Return the (X, Y) coordinate for the center point of the cell that contains the specified text.  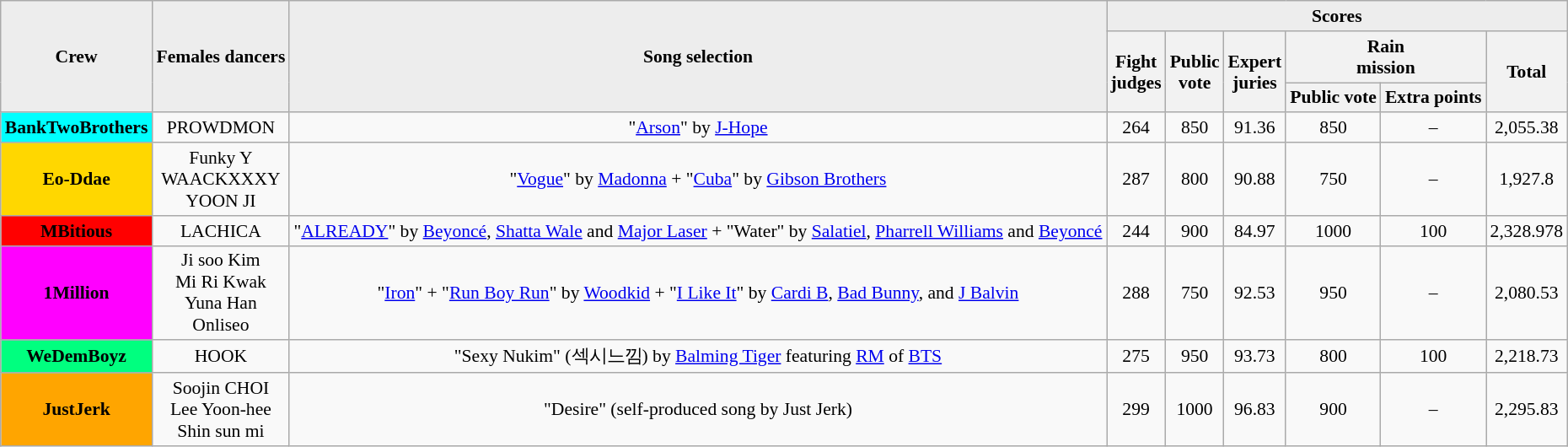
287 (1136, 179)
"Desire" (self-produced song by Just Jerk) (698, 410)
"Sexy Nukim" (섹시느낌) by Balming Tiger featuring RM of BTS (698, 358)
LACHICA (221, 231)
288 (1136, 293)
1,927.8 (1527, 179)
"Arson" by J-Hope (698, 128)
HOOK (221, 358)
Eo-Ddae (77, 179)
93.73 (1255, 358)
2,080.53 (1527, 293)
"Iron" + "Run Boy Run" by Woodkid + "I Like It" by Cardi B, Bad Bunny, and J Balvin (698, 293)
BankTwoBrothers (77, 128)
Females dancers (221, 57)
84.97 (1255, 231)
"Vogue" by Madonna + "Cuba" by Gibson Brothers (698, 179)
1Million (77, 293)
299 (1136, 410)
Funky YWAACKXXXYYOON JI (221, 179)
Soojin CHOILee Yoon-heeShin sun mi (221, 410)
91.36 (1255, 128)
Total (1527, 73)
"ALREADY" by Beyoncé, Shatta Wale and Major Laser + "Water" by Salatiel, Pharrell Williams and Beyoncé (698, 231)
92.53 (1255, 293)
WeDemBoyz (77, 358)
Public vote (1334, 98)
PROWDMON (221, 128)
Extra points (1433, 98)
2,295.83 (1527, 410)
96.83 (1255, 410)
Rainmission (1386, 57)
Publicvote (1195, 73)
JustJerk (77, 410)
Fightjudges (1136, 73)
Ji soo KimMi Ri KwakYuna HanOnliseo (221, 293)
275 (1136, 358)
Expertjuries (1255, 73)
2,218.73 (1527, 358)
Scores (1337, 16)
2,328.978 (1527, 231)
2,055.38 (1527, 128)
MBitious (77, 231)
Crew (77, 57)
Song selection (698, 57)
264 (1136, 128)
244 (1136, 231)
90.88 (1255, 179)
